Output the [x, y] coordinate of the center of the cell containing the given text.  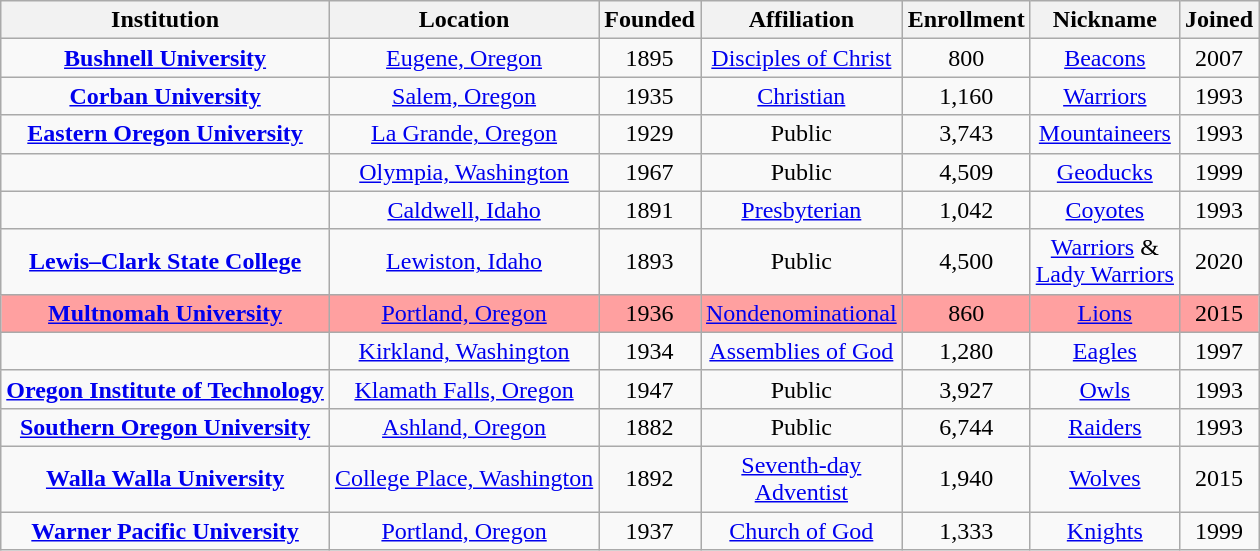
College Place, Washington [464, 478]
2007 [1218, 58]
Lewiston, Idaho [464, 262]
Warriors &Lady Warriors [1104, 262]
La Grande, Oregon [464, 134]
1947 [650, 389]
1892 [650, 478]
1,042 [966, 210]
1,280 [966, 351]
Nickname [1104, 20]
Walla Walla University [166, 478]
Institution [166, 20]
3,927 [966, 389]
Ashland, Oregon [464, 427]
1,940 [966, 478]
Oregon Institute of Technology [166, 389]
Raiders [1104, 427]
Coyotes [1104, 210]
Disciples of Christ [801, 58]
Seventh-dayAdventist [801, 478]
Location [464, 20]
Eugene, Oregon [464, 58]
4,509 [966, 172]
Corban University [166, 96]
Founded [650, 20]
Salem, Oregon [464, 96]
3,743 [966, 134]
Kirkland, Washington [464, 351]
2020 [1218, 262]
Knights [1104, 531]
Southern Oregon University [166, 427]
4,500 [966, 262]
Multnomah University [166, 313]
Presbyterian [801, 210]
1934 [650, 351]
1997 [1218, 351]
1891 [650, 210]
860 [966, 313]
1936 [650, 313]
1935 [650, 96]
Affiliation [801, 20]
Owls [1104, 389]
Nondenominational [801, 313]
Klamath Falls, Oregon [464, 389]
Christian [801, 96]
1967 [650, 172]
Caldwell, Idaho [464, 210]
1,160 [966, 96]
Mountaineers [1104, 134]
Wolves [1104, 478]
Geoducks [1104, 172]
1895 [650, 58]
Joined [1218, 20]
1929 [650, 134]
Enrollment [966, 20]
Eastern Oregon University [166, 134]
Bushnell University [166, 58]
Lewis–Clark State College [166, 262]
Church of God [801, 531]
1882 [650, 427]
Beacons [1104, 58]
1937 [650, 531]
Assemblies of God [801, 351]
6,744 [966, 427]
Olympia, Washington [464, 172]
Warner Pacific University [166, 531]
1893 [650, 262]
Eagles [1104, 351]
800 [966, 58]
Lions [1104, 313]
1,333 [966, 531]
Warriors [1104, 96]
